Detect which cell encompasses the target text, then output its [x, y] center coordinate. 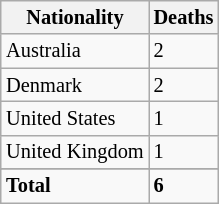
Denmark [74, 85]
United Kingdom [74, 152]
United States [74, 119]
Deaths [184, 18]
Australia [74, 51]
Total [74, 186]
Nationality [74, 18]
6 [184, 186]
